Scan for the cell matching the given text and deliver its [x, y] coordinate at center. 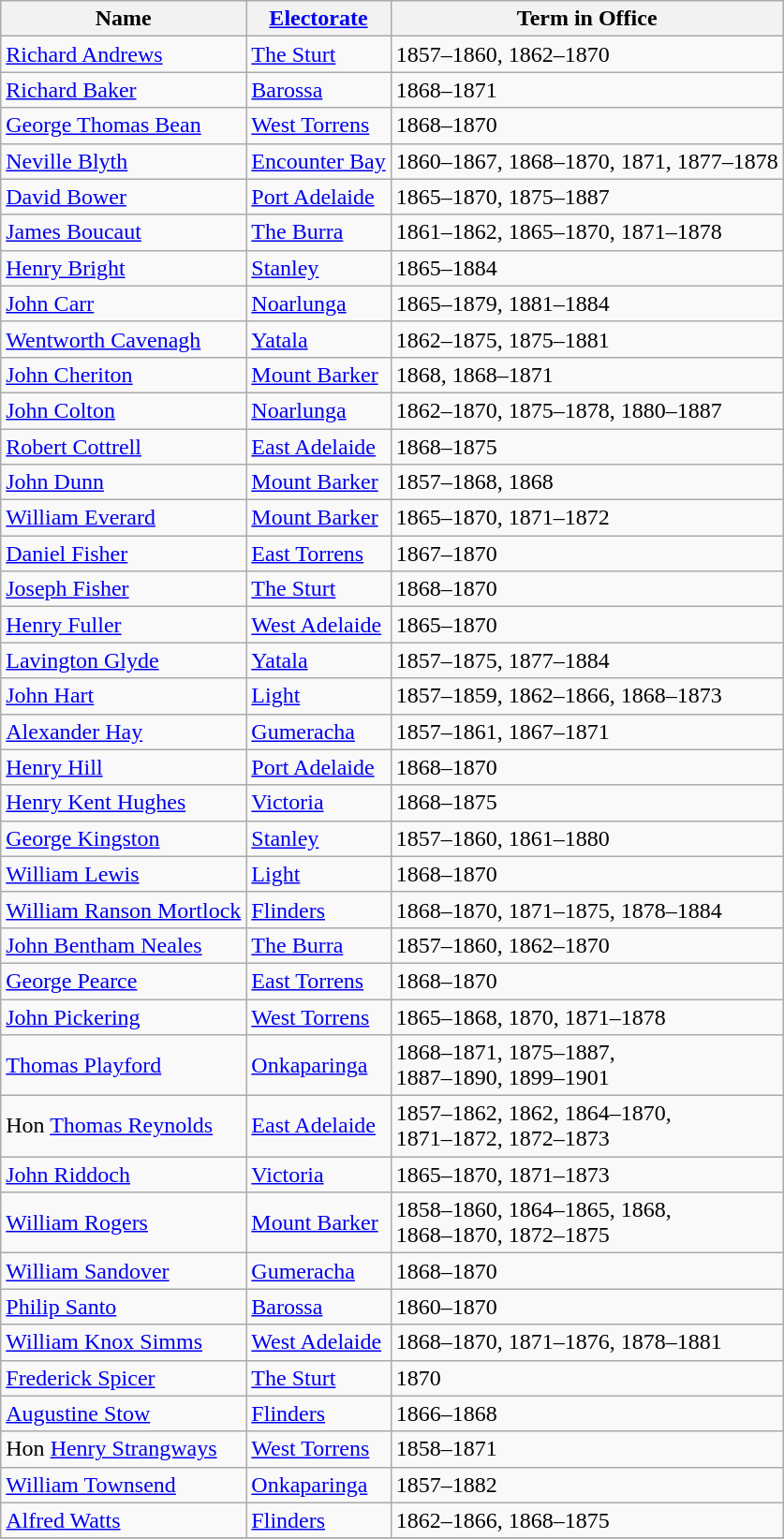
Lavington Glyde [124, 660]
1865–1879, 1881–1884 [586, 303]
1857–1860, 1861–1880 [586, 838]
Alfred Watts [124, 1520]
1857–1868, 1868 [586, 482]
1862–1875, 1875–1881 [586, 339]
1865–1870 [586, 625]
1868–1871 [586, 90]
1861–1862, 1865–1870, 1871–1878 [586, 232]
George Pearce [124, 981]
John Hart [124, 696]
John Pickering [124, 1016]
Henry Hill [124, 767]
1868–1870, 1871–1875, 1878–1884 [586, 910]
George Kingston [124, 838]
1865–1870, 1871–1872 [586, 518]
John Carr [124, 303]
Henry Kent Hughes [124, 803]
John Riddoch [124, 1175]
Richard Baker [124, 90]
1857–1859, 1862–1866, 1868–1873 [586, 696]
Philip Santo [124, 1307]
George Thomas Bean [124, 126]
John Colton [124, 410]
1857–1882 [586, 1485]
David Bower [124, 197]
William Townsend [124, 1485]
1860–1867, 1868–1870, 1871, 1877–1878 [586, 161]
1868–1870, 1871–1876, 1878–1881 [586, 1342]
1865–1870, 1875–1887 [586, 197]
Neville Blyth [124, 161]
1860–1870 [586, 1307]
Hon Thomas Reynolds [124, 1126]
John Bentham Neales [124, 945]
1865–1884 [586, 268]
Name [124, 19]
Alexander Hay [124, 732]
1865–1870, 1871–1873 [586, 1175]
1858–1871 [586, 1449]
1866–1868 [586, 1413]
1858–1860, 1864–1865, 1868, 1868–1870, 1872–1875 [586, 1223]
1865–1868, 1870, 1871–1878 [586, 1016]
Encounter Bay [318, 161]
1868, 1868–1871 [586, 375]
Augustine Stow [124, 1413]
Robert Cottrell [124, 447]
1867–1870 [586, 554]
Henry Bright [124, 268]
William Rogers [124, 1223]
1862–1870, 1875–1878, 1880–1887 [586, 410]
Wentworth Cavenagh [124, 339]
John Cheriton [124, 375]
Richard Andrews [124, 54]
William Lewis [124, 874]
Hon Henry Strangways [124, 1449]
1857–1861, 1867–1871 [586, 732]
William Ranson Mortlock [124, 910]
William Knox Simms [124, 1342]
1862–1866, 1868–1875 [586, 1520]
1857–1875, 1877–1884 [586, 660]
Electorate [318, 19]
Frederick Spicer [124, 1378]
Thomas Playford [124, 1066]
William Everard [124, 518]
1870 [586, 1378]
Daniel Fisher [124, 554]
John Dunn [124, 482]
Term in Office [586, 19]
1857–1862, 1862, 1864–1870, 1871–1872, 1872–1873 [586, 1126]
1868–1871, 1875–1887,1887–1890, 1899–1901 [586, 1066]
William Sandover [124, 1271]
Joseph Fisher [124, 589]
Henry Fuller [124, 625]
James Boucaut [124, 232]
